Provide the (x, y) coordinate of the cell's center where the given text is located.  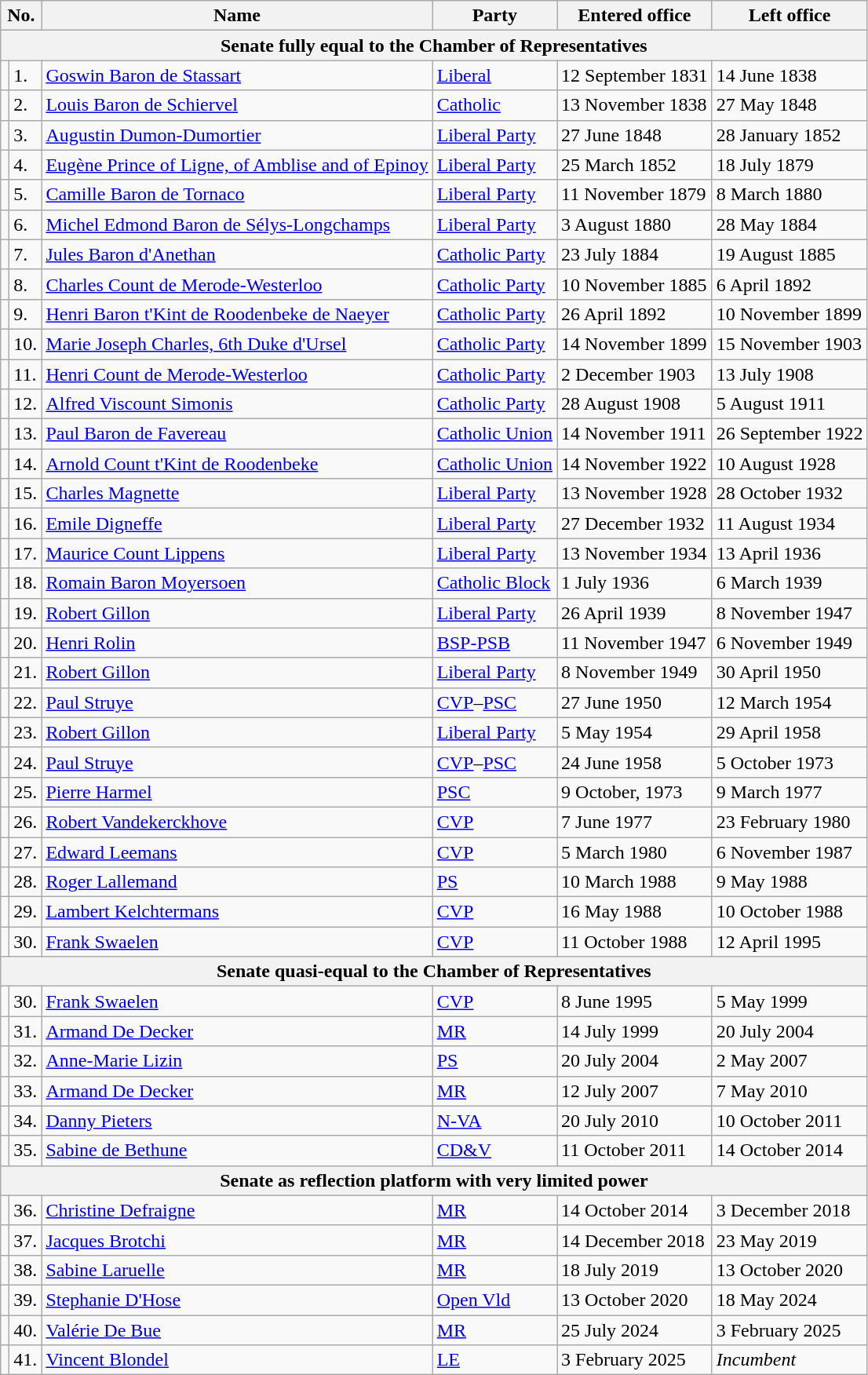
11 November 1947 (635, 643)
Louis Baron de Schiervel (237, 105)
36. (25, 1210)
Charles Count de Merode-Westerloo (237, 284)
33. (25, 1091)
28 August 1908 (635, 404)
20 July 2010 (635, 1121)
13 November 1928 (635, 494)
13 November 1838 (635, 105)
30 April 1950 (790, 673)
26 April 1892 (635, 314)
Open Vld (494, 1300)
13 November 1934 (635, 553)
1 July 1936 (635, 583)
Eugène Prince of Ligne, of Amblise and of Epinoy (237, 165)
34. (25, 1121)
2 December 1903 (635, 374)
14 November 1899 (635, 344)
6 November 1949 (790, 643)
28 October 1932 (790, 494)
23 May 2019 (790, 1240)
Catholic (494, 105)
14. (25, 464)
5 May 1954 (635, 732)
13 July 1908 (790, 374)
Danny Pieters (237, 1121)
Sabine Laruelle (237, 1270)
Pierre Harmel (237, 792)
17. (25, 553)
Alfred Viscount Simonis (237, 404)
11 October 2011 (635, 1151)
5 May 1999 (790, 1001)
19. (25, 613)
Vincent Blondel (237, 1360)
5 October 1973 (790, 762)
LE (494, 1360)
Robert Vandekerckhove (237, 822)
25. (25, 792)
8 November 1947 (790, 613)
20. (25, 643)
Party (494, 16)
5. (25, 195)
12. (25, 404)
26 September 1922 (790, 434)
35. (25, 1151)
29 April 1958 (790, 732)
19 August 1885 (790, 254)
Jules Baron d'Anethan (237, 254)
18. (25, 583)
9 October, 1973 (635, 792)
10 November 1899 (790, 314)
11 August 1934 (790, 523)
1. (25, 75)
Lambert Kelchtermans (237, 912)
12 March 1954 (790, 702)
Goswin Baron de Stassart (237, 75)
CD&V (494, 1151)
31. (25, 1031)
10. (25, 344)
Incumbent (790, 1360)
Roger Lallemand (237, 882)
7. (25, 254)
8 November 1949 (635, 673)
Maurice Count Lippens (237, 553)
7 May 2010 (790, 1091)
28 May 1884 (790, 224)
10 October 2011 (790, 1121)
3 December 2018 (790, 1210)
14 November 1922 (635, 464)
6 March 1939 (790, 583)
Edward Leemans (237, 852)
2. (25, 105)
14 November 1911 (635, 434)
Senate fully equal to the Chamber of Representatives (434, 46)
5 August 1911 (790, 404)
12 September 1831 (635, 75)
10 November 1885 (635, 284)
Christine Defraigne (237, 1210)
14 July 1999 (635, 1031)
27 May 1848 (790, 105)
7 June 1977 (635, 822)
Henri Rolin (237, 643)
28. (25, 882)
Senate quasi-equal to the Chamber of Representatives (434, 972)
22. (25, 702)
25 July 2024 (635, 1330)
Emile Digneffe (237, 523)
18 July 1879 (790, 165)
Anne-Marie Lizin (237, 1061)
5 March 1980 (635, 852)
10 August 1928 (790, 464)
25 March 1852 (635, 165)
11 November 1879 (635, 195)
27 December 1932 (635, 523)
27 June 1848 (635, 135)
14 December 2018 (635, 1240)
27. (25, 852)
8 June 1995 (635, 1001)
39. (25, 1300)
11 October 1988 (635, 942)
Senate as reflection platform with very limited power (434, 1180)
29. (25, 912)
41. (25, 1360)
Charles Magnette (237, 494)
38. (25, 1270)
PSC (494, 792)
9 March 1977 (790, 792)
3 August 1880 (635, 224)
N-VA (494, 1121)
Catholic Block (494, 583)
8. (25, 284)
Marie Joseph Charles, 6th Duke d'Ursel (237, 344)
26. (25, 822)
24. (25, 762)
Romain Baron Moyersoen (237, 583)
4. (25, 165)
Camille Baron de Tornaco (237, 195)
BSP-PSB (494, 643)
27 June 1950 (635, 702)
6 November 1987 (790, 852)
9 May 1988 (790, 882)
Henri Baron t'Kint de Roodenbeke de Naeyer (237, 314)
Augustin Dumon-Dumortier (237, 135)
3. (25, 135)
Liberal (494, 75)
10 March 1988 (635, 882)
16 May 1988 (635, 912)
6 April 1892 (790, 284)
2 May 2007 (790, 1061)
18 July 2019 (635, 1270)
13. (25, 434)
8 March 1880 (790, 195)
Arnold Count t'Kint de Roodenbeke (237, 464)
26 April 1939 (635, 613)
13 April 1936 (790, 553)
Name (237, 16)
37. (25, 1240)
12 July 2007 (635, 1091)
23. (25, 732)
24 June 1958 (635, 762)
23 February 1980 (790, 822)
23 July 1884 (635, 254)
14 June 1838 (790, 75)
Left office (790, 16)
15. (25, 494)
Valérie De Bue (237, 1330)
10 October 1988 (790, 912)
15 November 1903 (790, 344)
Paul Baron de Favereau (237, 434)
28 January 1852 (790, 135)
Michel Edmond Baron de Sélys-Longchamps (237, 224)
Jacques Brotchi (237, 1240)
40. (25, 1330)
11. (25, 374)
6. (25, 224)
16. (25, 523)
Stephanie D'Hose (237, 1300)
32. (25, 1061)
12 April 1995 (790, 942)
21. (25, 673)
9. (25, 314)
Entered office (635, 16)
18 May 2024 (790, 1300)
Sabine de Bethune (237, 1151)
No. (21, 16)
Henri Count de Merode-Westerloo (237, 374)
